Return (X, Y) of the center of cell containing provided text 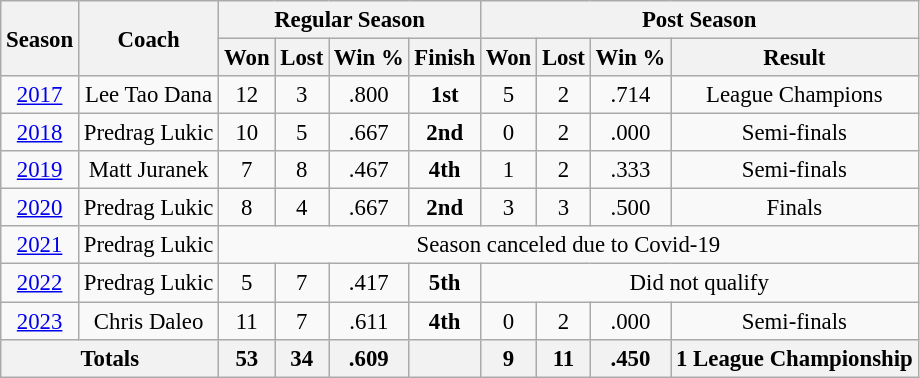
Finish (444, 58)
.800 (369, 95)
1 League Championship (794, 358)
.450 (630, 358)
2022 (40, 283)
Lee Tao Dana (148, 95)
12 (247, 95)
Chris Daleo (148, 321)
.333 (630, 170)
5th (444, 283)
10 (247, 133)
Matt Juranek (148, 170)
2017 (40, 95)
.500 (630, 208)
Did not qualify (699, 283)
Finals (794, 208)
Post Season (699, 20)
Coach (148, 38)
9 (508, 358)
2018 (40, 133)
34 (302, 358)
1st (444, 95)
2021 (40, 245)
2023 (40, 321)
Totals (110, 358)
Season (40, 38)
Season canceled due to Covid-19 (568, 245)
4 (302, 208)
Result (794, 58)
53 (247, 358)
League Champions (794, 95)
1 (508, 170)
.609 (369, 358)
.714 (630, 95)
2020 (40, 208)
.611 (369, 321)
.467 (369, 170)
.417 (369, 283)
2019 (40, 170)
Regular Season (350, 20)
